Return the (x, y) coordinate for the center point of the cell that contains the specified text.  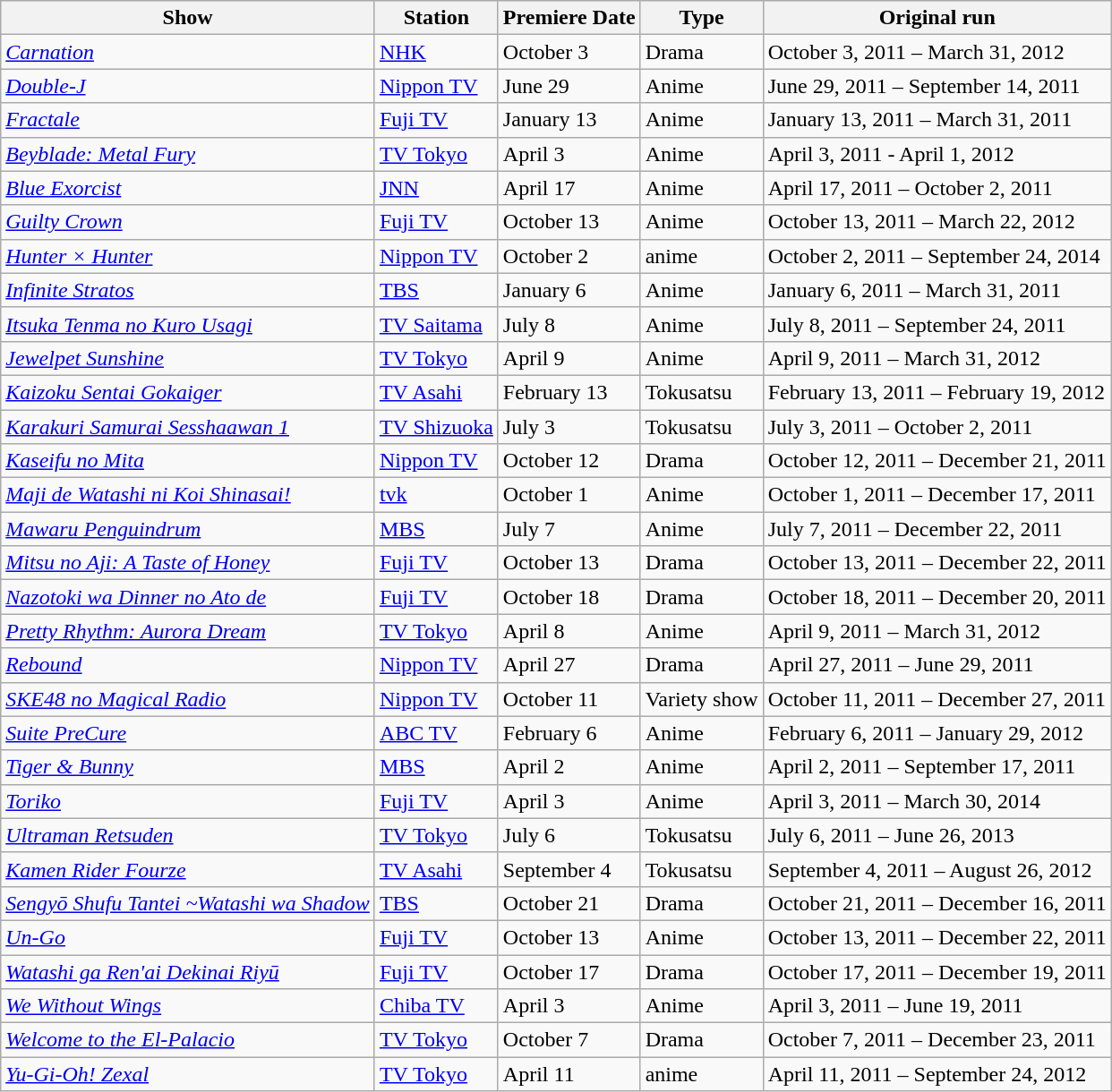
Un-Go (188, 937)
February 13, 2011 – February 19, 2012 (937, 392)
TV Shizuoka (436, 427)
October 21 (569, 903)
Beyblade: Metal Fury (188, 154)
Tiger & Bunny (188, 767)
April 27, 2011 – June 29, 2011 (937, 665)
Suite PreCure (188, 733)
July 6, 2011 – June 26, 2013 (937, 835)
Type (702, 18)
SKE48 no Magical Radio (188, 699)
January 13, 2011 – March 31, 2011 (937, 120)
Ultraman Retsuden (188, 835)
Kaizoku Sentai Gokaiger (188, 392)
June 29, 2011 – September 14, 2011 (937, 86)
April 27 (569, 665)
July 8, 2011 – September 24, 2011 (937, 324)
Station (436, 18)
January 6, 2011 – March 31, 2011 (937, 290)
Carnation (188, 52)
We Without Wings (188, 1006)
October 3 (569, 52)
Itsuka Tenma no Kuro Usagi (188, 324)
Yu-Gi-Oh! Zexal (188, 1074)
Chiba TV (436, 1006)
September 4, 2011 – August 26, 2012 (937, 869)
Show (188, 18)
April 11 (569, 1074)
Watashi ga Ren'ai Dekinai Riyū (188, 971)
Guilty Crown (188, 222)
Infinite Stratos (188, 290)
April 8 (569, 631)
Karakuri Samurai Sesshaawan 1 (188, 427)
JNN (436, 188)
Mawaru Penguindrum (188, 529)
October 18, 2011 – December 20, 2011 (937, 597)
April 3, 2011 - April 1, 2012 (937, 154)
October 3, 2011 – March 31, 2012 (937, 52)
Kamen Rider Fourze (188, 869)
Toriko (188, 801)
Fractale (188, 120)
April 17 (569, 188)
July 3, 2011 – October 2, 2011 (937, 427)
February 6, 2011 – January 29, 2012 (937, 733)
July 8 (569, 324)
Welcome to the El-Palacio (188, 1040)
January 6 (569, 290)
Hunter × Hunter (188, 256)
October 17, 2011 – December 19, 2011 (937, 971)
April 3, 2011 – June 19, 2011 (937, 1006)
October 11, 2011 – December 27, 2011 (937, 699)
June 29 (569, 86)
TV Saitama (436, 324)
July 3 (569, 427)
Nazotoki wa Dinner no Ato de (188, 597)
Rebound (188, 665)
April 2, 2011 – September 17, 2011 (937, 767)
October 7, 2011 – December 23, 2011 (937, 1040)
October 18 (569, 597)
April 3, 2011 – March 30, 2014 (937, 801)
February 6 (569, 733)
April 17, 2011 – October 2, 2011 (937, 188)
NHK (436, 52)
Double-J (188, 86)
October 13, 2011 – March 22, 2012 (937, 222)
Variety show (702, 699)
October 2 (569, 256)
Premiere Date (569, 18)
Pretty Rhythm: Aurora Dream (188, 631)
October 1, 2011 – December 17, 2011 (937, 495)
January 13 (569, 120)
Kaseifu no Mita (188, 461)
October 7 (569, 1040)
ABC TV (436, 733)
October 2, 2011 – September 24, 2014 (937, 256)
October 21, 2011 – December 16, 2011 (937, 903)
October 12, 2011 – December 21, 2011 (937, 461)
October 1 (569, 495)
September 4 (569, 869)
July 7 (569, 529)
Maji de Watashi ni Koi Shinasai! (188, 495)
Original run (937, 18)
tvk (436, 495)
July 7, 2011 – December 22, 2011 (937, 529)
April 11, 2011 – September 24, 2012 (937, 1074)
October 17 (569, 971)
April 9 (569, 358)
October 11 (569, 699)
February 13 (569, 392)
Mitsu no Aji: A Taste of Honey (188, 563)
April 2 (569, 767)
Blue Exorcist (188, 188)
Sengyō Shufu Tantei ~Watashi wa Shadow (188, 903)
Jewelpet Sunshine (188, 358)
October 12 (569, 461)
July 6 (569, 835)
